Extract the [X, Y] coordinate from the center of the cell holding the provided text.  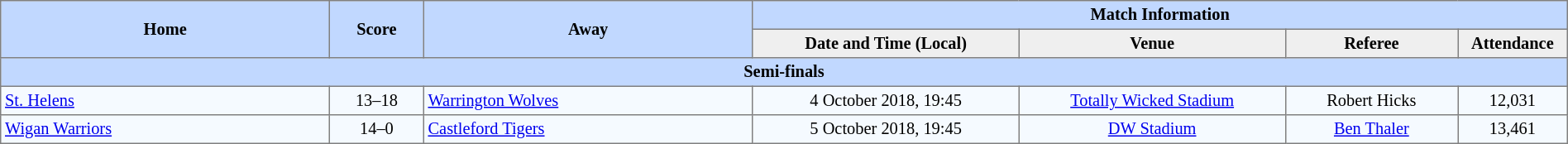
4 October 2018, 19:45 [886, 100]
13–18 [377, 100]
Robert Hicks [1371, 100]
Wigan Warriors [165, 129]
Totally Wicked Stadium [1152, 100]
Warrington Wolves [588, 100]
Match Information [1159, 15]
St. Helens [165, 100]
Away [588, 30]
5 October 2018, 19:45 [886, 129]
Home [165, 30]
14–0 [377, 129]
Referee [1371, 43]
Date and Time (Local) [886, 43]
DW Stadium [1152, 129]
Venue [1152, 43]
13,461 [1513, 129]
12,031 [1513, 100]
Semi-finals [784, 72]
Castleford Tigers [588, 129]
Score [377, 30]
Ben Thaler [1371, 129]
Attendance [1513, 43]
